Find where the given text appears and provide that cell's center as (X, Y) coordinate. 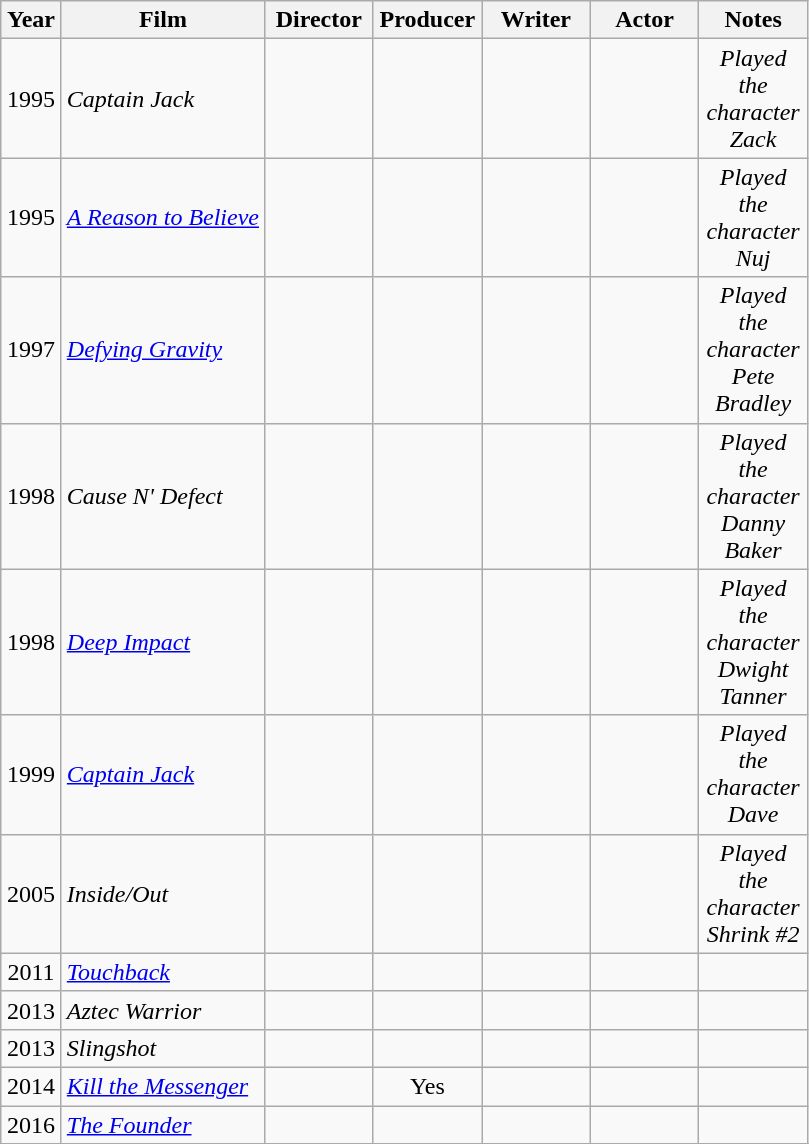
1997 (32, 350)
Slingshot (162, 1048)
2014 (32, 1086)
Touchback (162, 972)
Producer (428, 20)
Defying Gravity (162, 350)
2011 (32, 972)
2016 (32, 1125)
Played the character Zack (754, 98)
Inside/Out (162, 894)
Kill the Messenger (162, 1086)
Played the character Dave (754, 774)
2005 (32, 894)
Played the character Dwight Tanner (754, 642)
Cause N' Defect (162, 496)
1999 (32, 774)
A Reason to Believe (162, 218)
Played the character Shrink #2 (754, 894)
Film (162, 20)
The Founder (162, 1125)
Year (32, 20)
Played the character Danny Baker (754, 496)
Played the character Nuj (754, 218)
Writer (536, 20)
Deep Impact (162, 642)
Notes (754, 20)
Director (320, 20)
Yes (428, 1086)
Played the character Pete Bradley (754, 350)
Actor (644, 20)
Aztec Warrior (162, 1010)
